Scan for the cell matching the given text and deliver its [X, Y] coordinate at center. 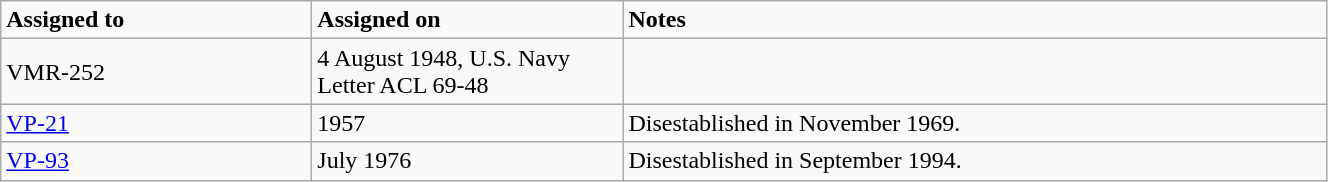
VP-21 [156, 123]
VMR-252 [156, 72]
Disestablished in November 1969. [975, 123]
Assigned to [156, 20]
Disestablished in September 1994. [975, 161]
July 1976 [468, 161]
VP-93 [156, 161]
4 August 1948, U.S. Navy Letter ACL 69-48 [468, 72]
Notes [975, 20]
1957 [468, 123]
Assigned on [468, 20]
